Output the (x, y) coordinate of the center of the cell containing the given text.  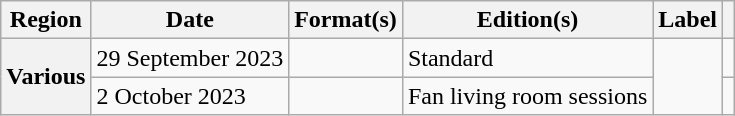
Fan living room sessions (527, 96)
2 October 2023 (190, 96)
Region (46, 20)
Standard (527, 58)
29 September 2023 (190, 58)
Various (46, 77)
Edition(s) (527, 20)
Label (688, 20)
Date (190, 20)
Format(s) (346, 20)
